For the text-containing cell, return its midpoint in (x, y) coordinate format. 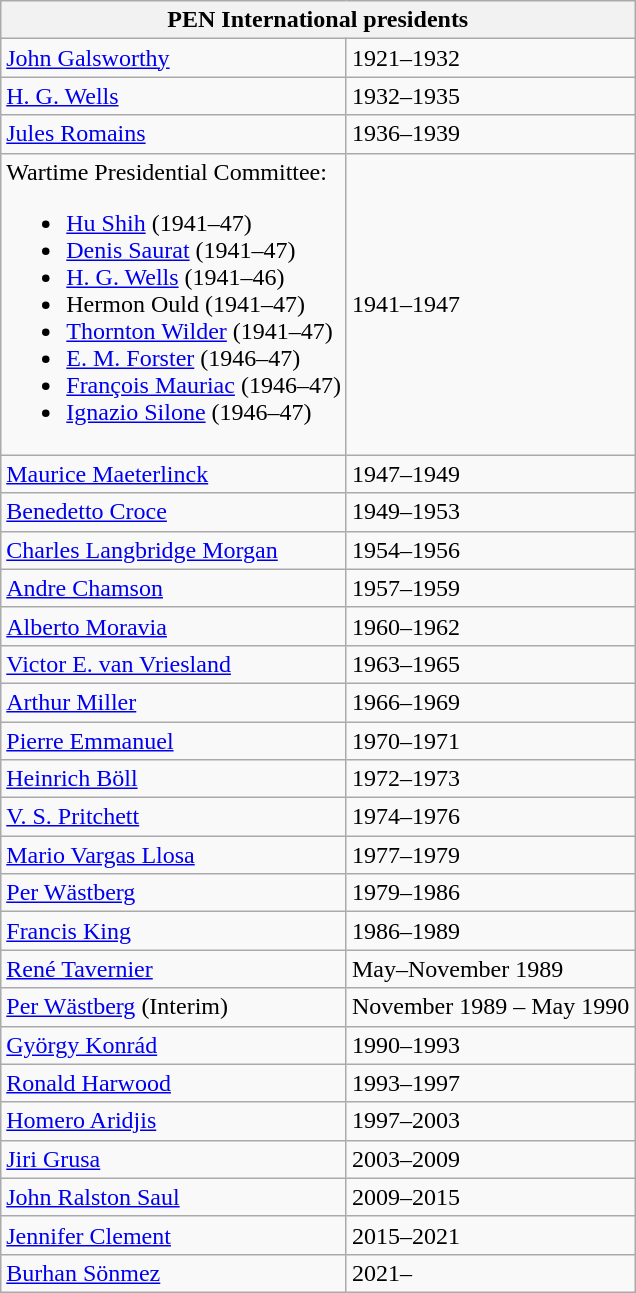
1957–1959 (490, 588)
Heinrich Böll (174, 779)
1954–1956 (490, 550)
1963–1965 (490, 664)
1997–2003 (490, 1121)
H. G. Wells (174, 96)
Per Wästberg (174, 893)
Jiri Grusa (174, 1159)
René Tavernier (174, 969)
1932–1935 (490, 96)
2021– (490, 1273)
1977–1979 (490, 855)
May–November 1989 (490, 969)
Andre Chamson (174, 588)
Victor E. van Vriesland (174, 664)
1990–1993 (490, 1045)
John Galsworthy (174, 58)
Alberto Moravia (174, 626)
November 1989 – May 1990 (490, 1007)
1936–1939 (490, 134)
1972–1973 (490, 779)
1979–1986 (490, 893)
Francis King (174, 931)
Jules Romains (174, 134)
PEN International presidents (318, 20)
1970–1971 (490, 741)
1986–1989 (490, 931)
2015–2021 (490, 1235)
1974–1976 (490, 817)
Per Wästberg (Interim) (174, 1007)
Arthur Miller (174, 702)
Homero Aridjis (174, 1121)
1947–1949 (490, 474)
1921–1932 (490, 58)
Benedetto Croce (174, 512)
Pierre Emmanuel (174, 741)
1960–1962 (490, 626)
Ronald Harwood (174, 1083)
1949–1953 (490, 512)
Burhan Sönmez (174, 1273)
2003–2009 (490, 1159)
Mario Vargas Llosa (174, 855)
1966–1969 (490, 702)
Charles Langbridge Morgan (174, 550)
Jennifer Clement (174, 1235)
1941–1947 (490, 304)
1993–1997 (490, 1083)
György Konrád (174, 1045)
V. S. Pritchett (174, 817)
Maurice Maeterlinck (174, 474)
John Ralston Saul (174, 1197)
2009–2015 (490, 1197)
